Determine the (x, y) coordinate at the center of the cell enclosing the given text.  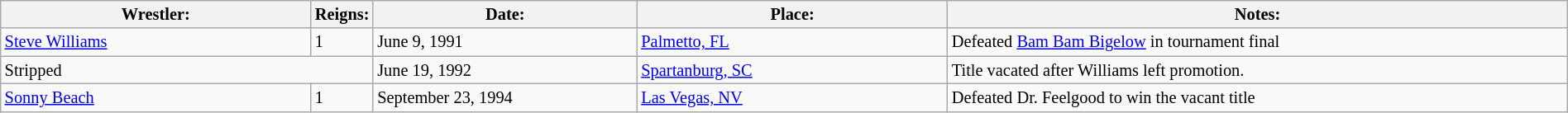
Las Vegas, NV (792, 97)
June 9, 1991 (504, 42)
Sonny Beach (155, 97)
Date: (504, 14)
Defeated Dr. Feelgood to win the vacant title (1257, 97)
September 23, 1994 (504, 97)
Title vacated after Williams left promotion. (1257, 70)
Wrestler: (155, 14)
Steve Williams (155, 42)
Reigns: (342, 14)
Spartanburg, SC (792, 70)
Notes: (1257, 14)
Palmetto, FL (792, 42)
Defeated Bam Bam Bigelow in tournament final (1257, 42)
Stripped (187, 70)
Place: (792, 14)
June 19, 1992 (504, 70)
